Identify which cell holds the provided text, then report its [x, y] central coordinate. 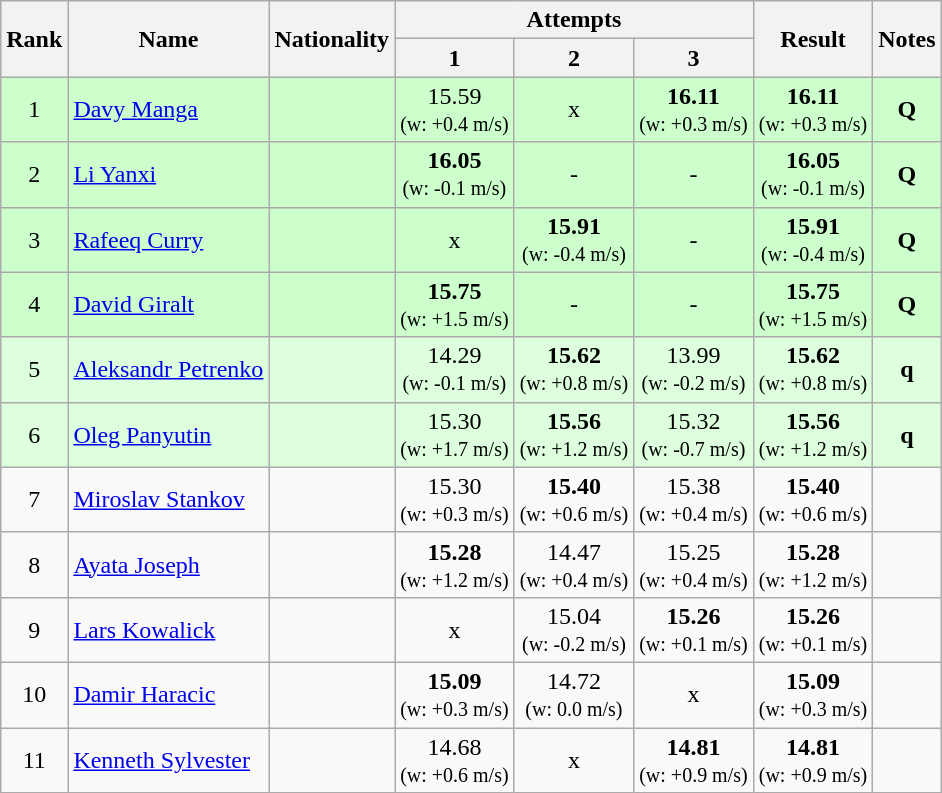
13.99(w: -0.2 m/s) [694, 370]
15.91 (w: -0.4 m/s) [813, 240]
16.11(w: +0.3 m/s) [694, 110]
Lars Kowalick [168, 630]
15.59(w: +0.4 m/s) [455, 110]
Nationality [332, 39]
Miroslav Stankov [168, 500]
14.81 (w: +0.9 m/s) [813, 760]
11 [34, 760]
Damir Haracic [168, 694]
Result [813, 39]
15.25(w: +0.4 m/s) [694, 564]
15.91(w: -0.4 m/s) [574, 240]
14.81(w: +0.9 m/s) [694, 760]
10 [34, 694]
16.11 (w: +0.3 m/s) [813, 110]
14.29(w: -0.1 m/s) [455, 370]
Ayata Joseph [168, 564]
15.40(w: +0.6 m/s) [574, 500]
15.38(w: +0.4 m/s) [694, 500]
Aleksandr Petrenko [168, 370]
15.30(w: +0.3 m/s) [455, 500]
15.09 (w: +0.3 m/s) [813, 694]
Li Yanxi [168, 174]
Oleg Panyutin [168, 434]
15.40 (w: +0.6 m/s) [813, 500]
Notes [907, 39]
15.28 (w: +1.2 m/s) [813, 564]
6 [34, 434]
15.62(w: +0.8 m/s) [574, 370]
15.56 (w: +1.2 m/s) [813, 434]
15.62 (w: +0.8 m/s) [813, 370]
Rank [34, 39]
Davy Manga [168, 110]
15.04(w: -0.2 m/s) [574, 630]
8 [34, 564]
7 [34, 500]
15.26 (w: +0.1 m/s) [813, 630]
15.26(w: +0.1 m/s) [694, 630]
16.05(w: -0.1 m/s) [455, 174]
14.72(w: 0.0 m/s) [574, 694]
Rafeeq Curry [168, 240]
15.56(w: +1.2 m/s) [574, 434]
5 [34, 370]
Kenneth Sylvester [168, 760]
15.09(w: +0.3 m/s) [455, 694]
14.68(w: +0.6 m/s) [455, 760]
9 [34, 630]
Attempts [574, 20]
16.05 (w: -0.1 m/s) [813, 174]
15.28(w: +1.2 m/s) [455, 564]
4 [34, 304]
15.75(w: +1.5 m/s) [455, 304]
15.32(w: -0.7 m/s) [694, 434]
15.30(w: +1.7 m/s) [455, 434]
Name [168, 39]
15.75 (w: +1.5 m/s) [813, 304]
14.47(w: +0.4 m/s) [574, 564]
David Giralt [168, 304]
